Scan for the cell matching the given text and deliver its (X, Y) coordinate at center. 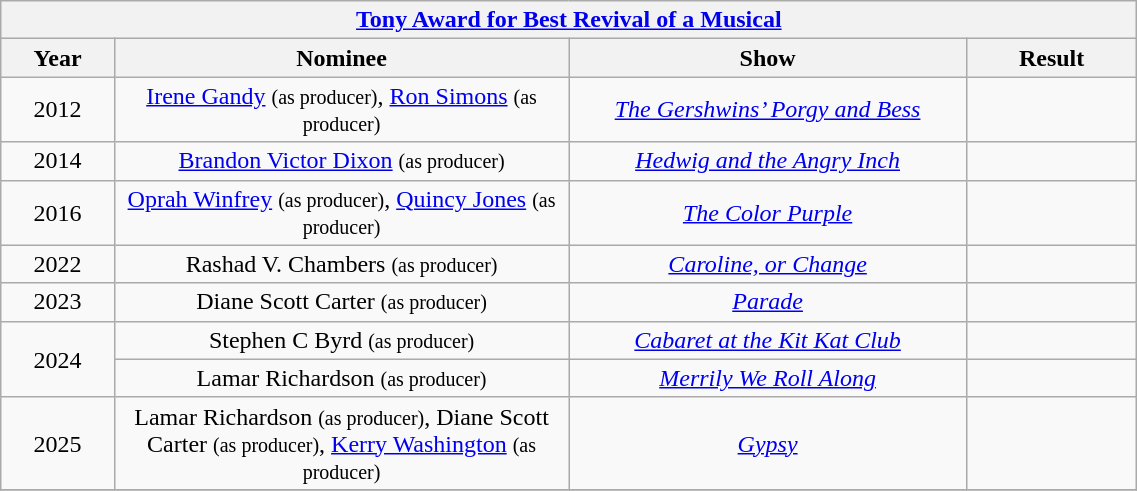
The Color Purple (768, 212)
2016 (58, 212)
Cabaret at the Kit Kat Club (768, 340)
Gypsy (768, 443)
2022 (58, 264)
2023 (58, 302)
Parade (768, 302)
2014 (58, 161)
Lamar Richardson (as producer) (341, 378)
2012 (58, 110)
Nominee (341, 58)
Merrily We Roll Along (768, 378)
Tony Award for Best Revival of a Musical (569, 20)
Oprah Winfrey (as producer), Quincy Jones (as producer) (341, 212)
Caroline, or Change (768, 264)
Result (1051, 58)
Lamar Richardson (as producer), Diane Scott Carter (as producer), Kerry Washington (as producer) (341, 443)
Hedwig and the Angry Inch (768, 161)
2024 (58, 359)
Stephen C Byrd (as producer) (341, 340)
Rashad V. Chambers (as producer) (341, 264)
Diane Scott Carter (as producer) (341, 302)
Brandon Victor Dixon (as producer) (341, 161)
Show (768, 58)
2025 (58, 443)
Year (58, 58)
The Gershwins’ Porgy and Bess (768, 110)
Irene Gandy (as producer), Ron Simons (as producer) (341, 110)
